For the text-containing cell, return its midpoint in (x, y) coordinate format. 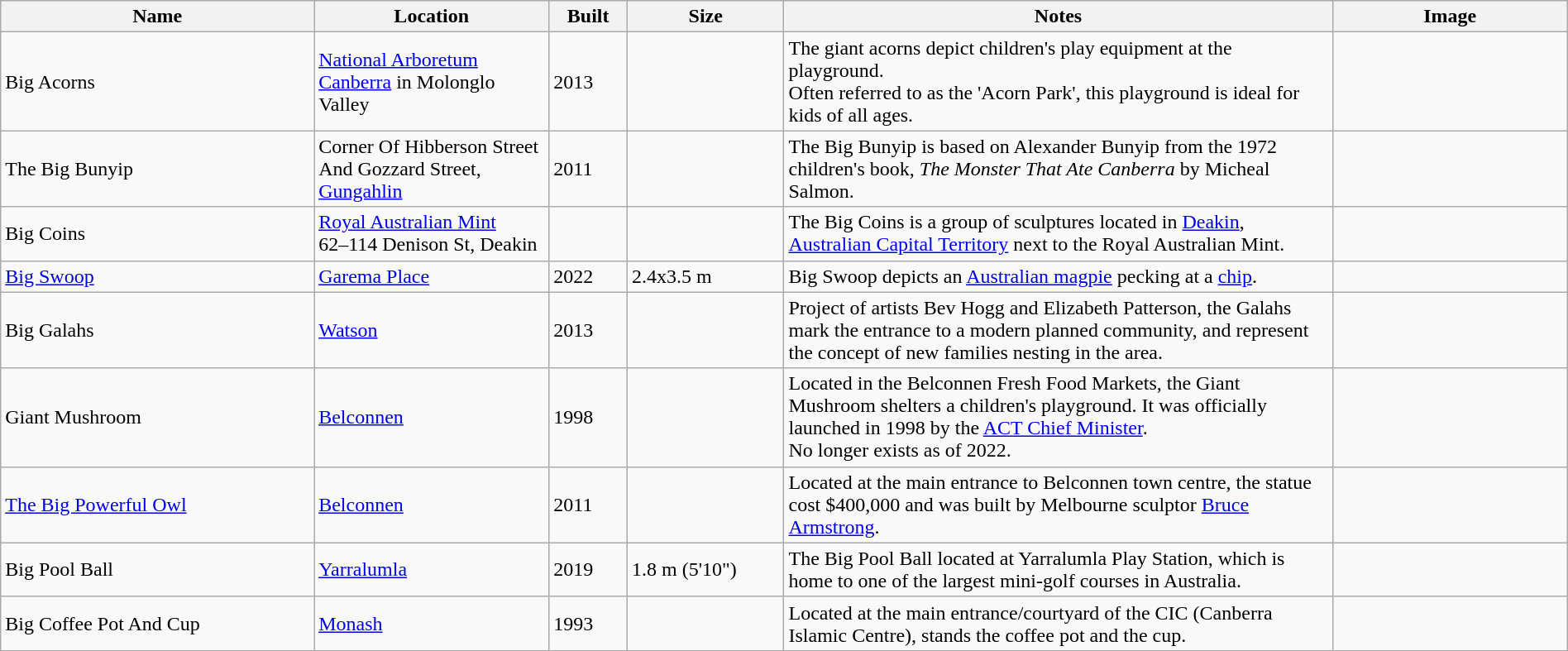
Name (157, 17)
Big Galahs (157, 330)
2019 (589, 569)
The Big Bunyip is based on Alexander Bunyip from the 1972 children's book, The Monster That Ate Canberra by Micheal Salmon. (1059, 169)
Corner Of Hibberson Street And Gozzard Street, Gungahlin (432, 169)
Located at the main entrance to Belconnen town centre, the statue cost $400,000 and was built by Melbourne sculptor Bruce Armstrong. (1059, 505)
1993 (589, 624)
Royal Australian Mint62–114 Denison St, Deakin (432, 233)
Size (706, 17)
1.8 m (5'10") (706, 569)
Big Swoop (157, 276)
Monash (432, 624)
Garema Place (432, 276)
Big Acorns (157, 81)
Big Coffee Pot And Cup (157, 624)
Watson (432, 330)
Notes (1059, 17)
2.4x3.5 m (706, 276)
Image (1450, 17)
Big Pool Ball (157, 569)
Located at the main entrance/courtyard of the CIC (Canberra Islamic Centre), stands the coffee pot and the cup. (1059, 624)
Big Coins (157, 233)
The Big Coins is a group of sculptures located in Deakin, Australian Capital Territory next to the Royal Australian Mint. (1059, 233)
Built (589, 17)
Big Swoop depicts an Australian magpie pecking at a chip. (1059, 276)
The Big Pool Ball located at Yarralumla Play Station, which is home to one of the largest mini-golf courses in Australia. (1059, 569)
The Big Powerful Owl (157, 505)
National Arboretum Canberra in Molonglo Valley (432, 81)
Location (432, 17)
2022 (589, 276)
Giant Mushroom (157, 417)
1998 (589, 417)
Yarralumla (432, 569)
The Big Bunyip (157, 169)
